Provide the (X, Y) coordinate of the cell's center where the given text is located.  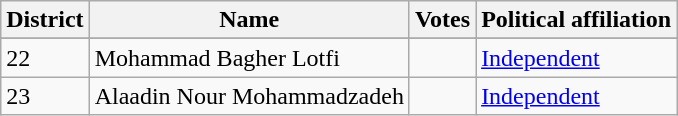
District (45, 20)
Political affiliation (576, 20)
23 (45, 96)
Votes (442, 20)
Alaadin Nour Mohammadzadeh (249, 96)
Name (249, 20)
Mohammad Bagher Lotfi (249, 58)
22 (45, 58)
